Search for the cell housing the specified text and yield its [x, y] center coordinate. 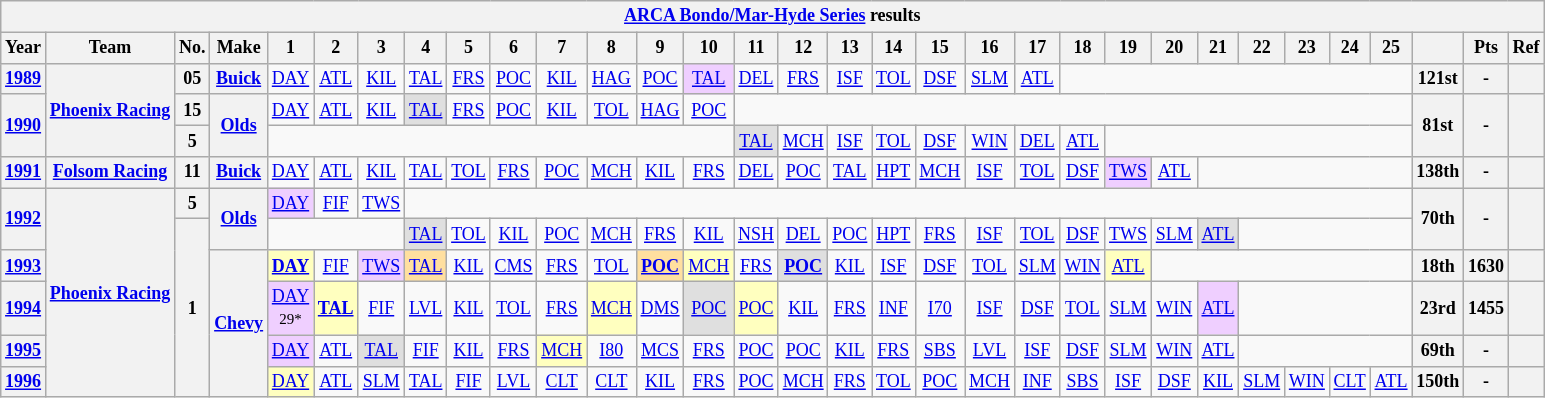
21 [1218, 48]
1995 [24, 350]
Team [110, 48]
1990 [24, 125]
I80 [612, 350]
10 [709, 48]
8 [612, 48]
22 [1262, 48]
Folsom Racing [110, 172]
05 [192, 78]
69th [1438, 350]
3 [382, 48]
Year [24, 48]
23rd [1438, 308]
18 [1082, 48]
1993 [24, 266]
20 [1174, 48]
25 [1391, 48]
NSH [756, 234]
9 [660, 48]
17 [1037, 48]
1989 [24, 78]
1992 [24, 219]
18th [1438, 266]
1630 [1486, 266]
Ref [1526, 48]
1991 [24, 172]
DMS [660, 308]
13 [850, 48]
No. [192, 48]
7 [562, 48]
Chevy [239, 324]
Pts [1486, 48]
16 [990, 48]
4 [426, 48]
Make [239, 48]
I70 [940, 308]
138th [1438, 172]
81st [1438, 125]
DAY29* [290, 308]
14 [894, 48]
ARCA Bondo/Mar-Hyde Series results [772, 16]
19 [1128, 48]
70th [1438, 219]
12 [803, 48]
24 [1350, 48]
1996 [24, 382]
1455 [1486, 308]
23 [1308, 48]
121st [1438, 78]
CMS [514, 266]
1994 [24, 308]
6 [514, 48]
MCS [660, 350]
2 [336, 48]
150th [1438, 382]
